Locate the cell with the specified text and output its (x, y) center coordinate. 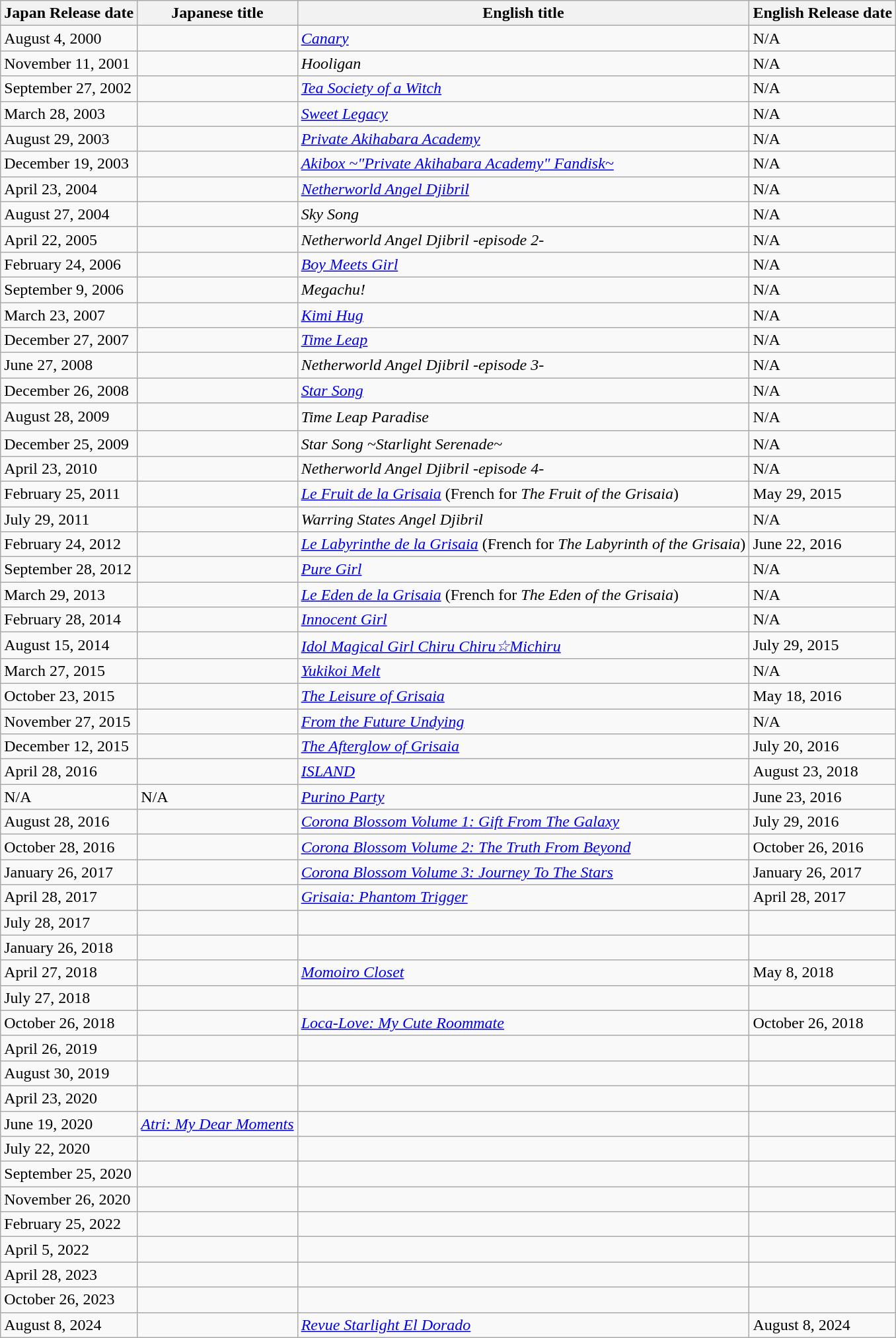
Purino Party (523, 797)
Loca-Love: My Cute Roommate (523, 1023)
September 9, 2006 (69, 289)
April 23, 2010 (69, 468)
April 23, 2020 (69, 1098)
February 25, 2011 (69, 494)
September 25, 2020 (69, 1174)
June 23, 2016 (823, 797)
Akibox ~"Private Akihabara Academy" Fandisk~ (523, 164)
August 28, 2009 (69, 418)
May 18, 2016 (823, 696)
Netherworld Angel Djibril -episode 4- (523, 468)
March 23, 2007 (69, 315)
Time Leap (523, 340)
December 26, 2008 (69, 390)
Netherworld Angel Djibril -episode 3- (523, 365)
July 20, 2016 (823, 747)
August 27, 2004 (69, 214)
August 28, 2016 (69, 822)
October 26, 2023 (69, 1300)
ISLAND (523, 772)
December 25, 2009 (69, 443)
Private Akihabara Academy (523, 139)
July 29, 2015 (823, 646)
Atri: My Dear Moments (217, 1124)
Sky Song (523, 214)
Momoiro Closet (523, 973)
Boy Meets Girl (523, 264)
February 28, 2014 (69, 620)
December 12, 2015 (69, 747)
October 26, 2016 (823, 847)
Time Leap Paradise (523, 418)
July 29, 2011 (69, 519)
Canary (523, 38)
Sweet Legacy (523, 114)
June 27, 2008 (69, 365)
Star Song ~Starlight Serenade~ (523, 443)
Corona Blossom Volume 1: Gift From The Galaxy (523, 822)
Yukikoi Melt (523, 671)
February 25, 2022 (69, 1224)
October 23, 2015 (69, 696)
Japanese title (217, 13)
March 27, 2015 (69, 671)
Pure Girl (523, 570)
Le Fruit de la Grisaia (French for The Fruit of the Grisaia) (523, 494)
July 27, 2018 (69, 998)
November 11, 2001 (69, 63)
From the Future Undying (523, 721)
January 26, 2018 (69, 948)
February 24, 2006 (69, 264)
August 29, 2003 (69, 139)
Hooligan (523, 63)
August 15, 2014 (69, 646)
April 23, 2004 (69, 189)
November 27, 2015 (69, 721)
Le Eden de la Grisaia (French for The Eden of the Grisaia) (523, 595)
Netherworld Angel Djibril (523, 189)
April 28, 2016 (69, 772)
Star Song (523, 390)
December 27, 2007 (69, 340)
May 8, 2018 (823, 973)
April 22, 2005 (69, 239)
October 28, 2016 (69, 847)
September 27, 2002 (69, 89)
June 19, 2020 (69, 1124)
Megachu! (523, 289)
November 26, 2020 (69, 1199)
Le Labyrinthe de la Grisaia (French for The Labyrinth of the Grisaia) (523, 544)
Revue Starlight El Dorado (523, 1325)
August 23, 2018 (823, 772)
August 30, 2019 (69, 1073)
April 28, 2023 (69, 1275)
Netherworld Angel Djibril -episode 2- (523, 239)
July 29, 2016 (823, 822)
English Release date (823, 13)
Japan Release date (69, 13)
April 26, 2019 (69, 1048)
Tea Society of a Witch (523, 89)
February 24, 2012 (69, 544)
May 29, 2015 (823, 494)
English title (523, 13)
Corona Blossom Volume 2: The Truth From Beyond (523, 847)
March 28, 2003 (69, 114)
Grisaia: Phantom Trigger (523, 897)
June 22, 2016 (823, 544)
Warring States Angel Djibril (523, 519)
December 19, 2003 (69, 164)
Corona Blossom Volume 3: Journey To The Stars (523, 872)
April 27, 2018 (69, 973)
Kimi Hug (523, 315)
April 5, 2022 (69, 1249)
The Afterglow of Grisaia (523, 747)
July 22, 2020 (69, 1149)
August 4, 2000 (69, 38)
The Leisure of Grisaia (523, 696)
March 29, 2013 (69, 595)
Idol Magical Girl Chiru Chiru☆Michiru (523, 646)
July 28, 2017 (69, 922)
September 28, 2012 (69, 570)
Innocent Girl (523, 620)
